Return [x, y] of the center of cell containing provided text 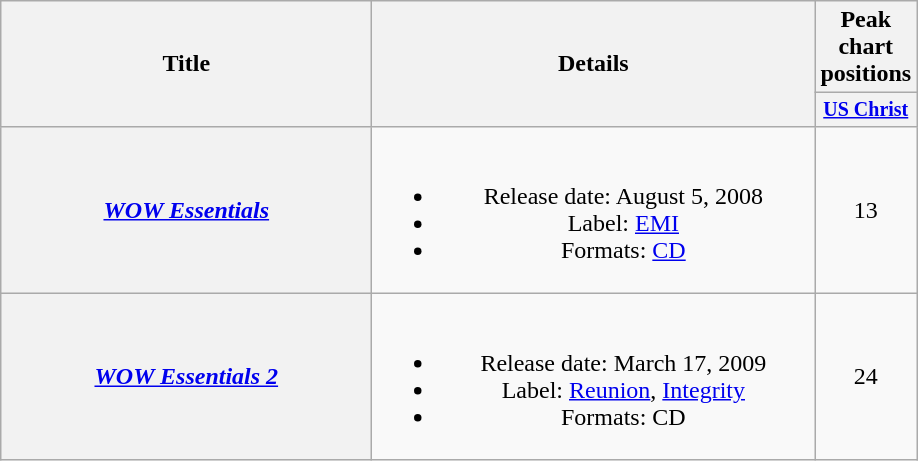
Release date: August 5, 2008Label: EMIFormats: CD [594, 210]
WOW Essentials [186, 210]
US Christ [866, 110]
Details [594, 64]
Release date: March 17, 2009Label: Reunion, IntegrityFormats: CD [594, 376]
13 [866, 210]
24 [866, 376]
Peak chart positions [866, 47]
WOW Essentials 2 [186, 376]
Title [186, 64]
